Pinpoint the cell where the given text exists, returning its [X, Y] midpoint coordinate. 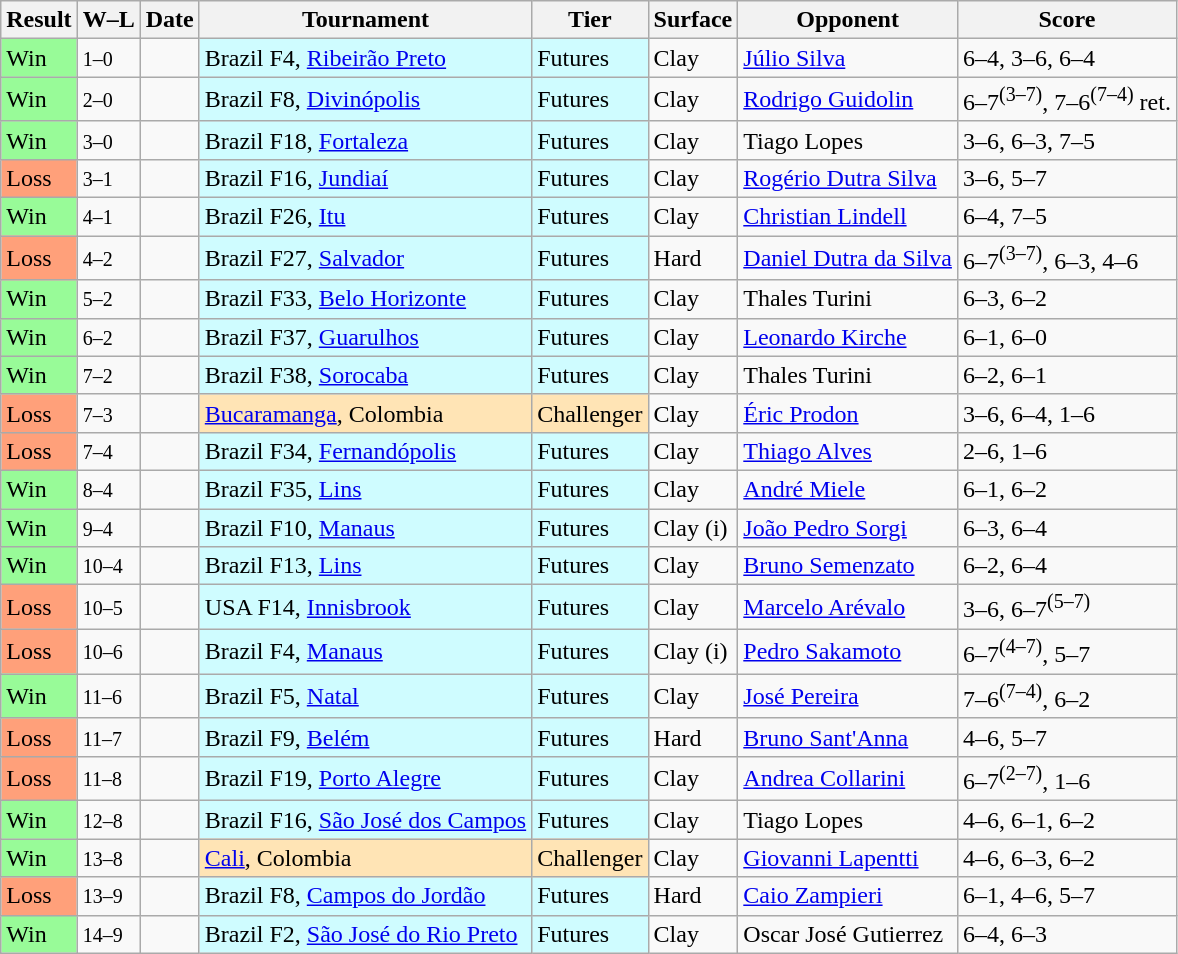
1–0 [108, 58]
Oscar José Gutierrez [848, 934]
4–6, 6–1, 6–2 [1066, 820]
W–L [108, 20]
6–2 [108, 337]
13–8 [108, 858]
Result [39, 20]
Score [1066, 20]
Rogério Dutra Silva [848, 178]
Marcelo Arévalo [848, 608]
6–7(3–7), 6–3, 4–6 [1066, 258]
6–7(4–7), 5–7 [1066, 652]
Brazil F4, Manaus [365, 652]
7–4 [108, 451]
6–2, 6–1 [1066, 375]
3–6, 6–4, 1–6 [1066, 413]
9–4 [108, 528]
Júlio Silva [848, 58]
6–2, 6–4 [1066, 566]
Brazil F27, Salvador [365, 258]
Bruno Semenzato [848, 566]
12–8 [108, 820]
4–6, 5–7 [1066, 737]
José Pereira [848, 696]
Brazil F10, Manaus [365, 528]
10–6 [108, 652]
14–9 [108, 934]
11–8 [108, 778]
Christian Lindell [848, 217]
Tier [590, 20]
Bucaramanga, Colombia [365, 413]
10–5 [108, 608]
6–4, 6–3 [1066, 934]
Brazil F35, Lins [365, 489]
Cali, Colombia [365, 858]
11–6 [108, 696]
4–1 [108, 217]
Opponent [848, 20]
Thiago Alves [848, 451]
6–7(2–7), 1–6 [1066, 778]
7–6(7–4), 6–2 [1066, 696]
Brazil F16, São José dos Campos [365, 820]
Date [170, 20]
Brazil F37, Guarulhos [365, 337]
4–2 [108, 258]
Daniel Dutra da Silva [848, 258]
Brazil F2, São José do Rio Preto [365, 934]
Surface [693, 20]
10–4 [108, 566]
André Miele [848, 489]
Caio Zampieri [848, 896]
Brazil F9, Belém [365, 737]
Brazil F5, Natal [365, 696]
Brazil F19, Porto Alegre [365, 778]
Brazil F18, Fortaleza [365, 140]
13–9 [108, 896]
4–6, 6–3, 6–2 [1066, 858]
Éric Prodon [848, 413]
11–7 [108, 737]
Brazil F34, Fernandópolis [365, 451]
6–1, 4–6, 5–7 [1066, 896]
João Pedro Sorgi [848, 528]
Andrea Collarini [848, 778]
Brazil F8, Divinópolis [365, 100]
Brazil F13, Lins [365, 566]
Giovanni Lapentti [848, 858]
Brazil F33, Belo Horizonte [365, 299]
5–2 [108, 299]
6–4, 7–5 [1066, 217]
6–1, 6–0 [1066, 337]
2–0 [108, 100]
Leonardo Kirche [848, 337]
Brazil F8, Campos do Jordão [365, 896]
6–3, 6–4 [1066, 528]
Brazil F16, Jundiaí [365, 178]
6–1, 6–2 [1066, 489]
USA F14, Innisbrook [365, 608]
Bruno Sant'Anna [848, 737]
6–7(3–7), 7–6(7–4) ret. [1066, 100]
Rodrigo Guidolin [848, 100]
3–6, 5–7 [1066, 178]
2–6, 1–6 [1066, 451]
3–1 [108, 178]
7–3 [108, 413]
8–4 [108, 489]
3–6, 6–3, 7–5 [1066, 140]
6–4, 3–6, 6–4 [1066, 58]
Brazil F38, Sorocaba [365, 375]
6–3, 6–2 [1066, 299]
7–2 [108, 375]
Brazil F26, Itu [365, 217]
Tournament [365, 20]
3–6, 6–7(5–7) [1066, 608]
Pedro Sakamoto [848, 652]
3–0 [108, 140]
Brazil F4, Ribeirão Preto [365, 58]
